Identify which cell holds the provided text, then report its (X, Y) central coordinate. 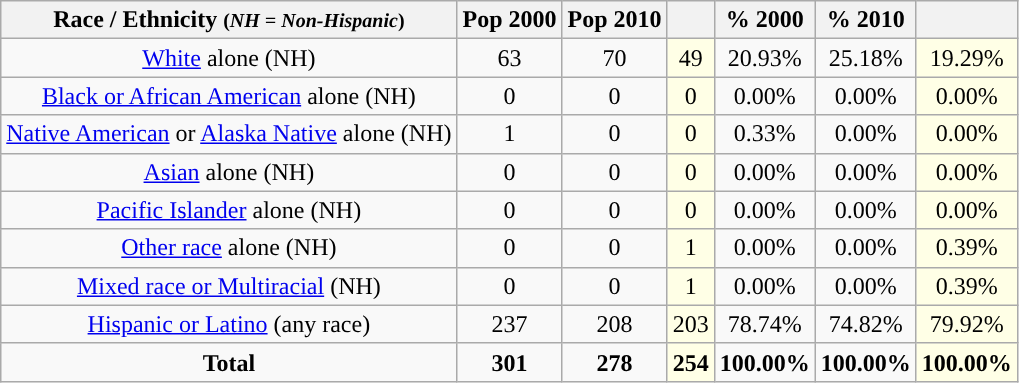
White alone (NH) (229, 58)
78.74% (764, 324)
74.82% (866, 324)
63 (510, 58)
237 (510, 324)
% 2000 (764, 20)
79.92% (966, 324)
Asian alone (NH) (229, 172)
49 (690, 58)
25.18% (866, 58)
Race / Ethnicity (NH = Non-Hispanic) (229, 20)
19.29% (966, 58)
Black or African American alone (NH) (229, 96)
203 (690, 324)
301 (510, 362)
Other race alone (NH) (229, 248)
278 (614, 362)
% 2010 (866, 20)
70 (614, 58)
0.33% (764, 134)
254 (690, 362)
Hispanic or Latino (any race) (229, 324)
Mixed race or Multiracial (NH) (229, 286)
Pacific Islander alone (NH) (229, 210)
Total (229, 362)
208 (614, 324)
20.93% (764, 58)
Native American or Alaska Native alone (NH) (229, 134)
Pop 2010 (614, 20)
Pop 2000 (510, 20)
